Search for the cell housing the specified text and yield its [X, Y] center coordinate. 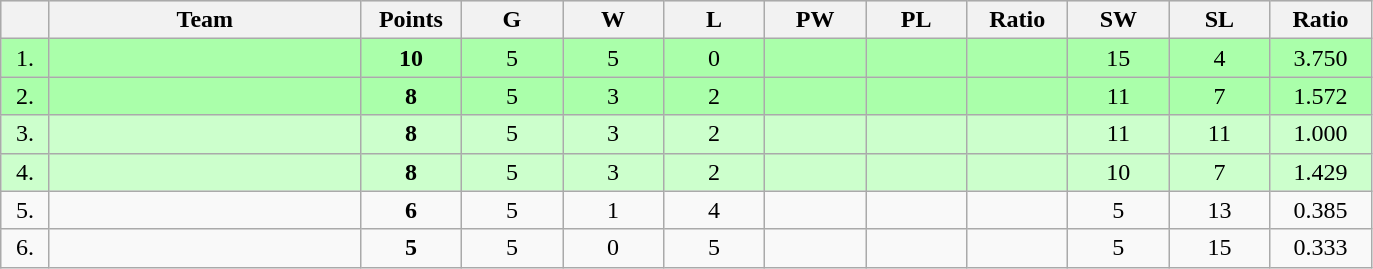
SL [1220, 20]
G [512, 20]
PL [916, 20]
1. [26, 58]
1.429 [1320, 172]
0.333 [1320, 248]
Team [204, 20]
1.572 [1320, 96]
0.385 [1320, 210]
6 [410, 210]
5. [26, 210]
PW [816, 20]
3. [26, 134]
W [612, 20]
4. [26, 172]
13 [1220, 210]
SW [1118, 20]
1 [612, 210]
3.750 [1320, 58]
Points [410, 20]
6. [26, 248]
2. [26, 96]
1.000 [1320, 134]
L [714, 20]
